From the cell containing the given text, extract its center point as (x, y) coordinate. 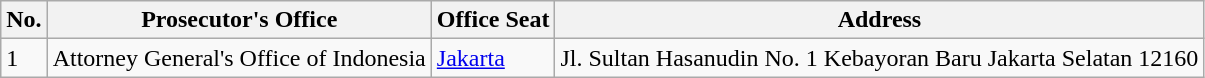
No. (24, 20)
Attorney General's Office of Indonesia (239, 58)
Office Seat (493, 20)
Prosecutor's Office (239, 20)
Jakarta (493, 58)
1 (24, 58)
Jl. Sultan Hasanudin No. 1 Kebayoran Baru Jakarta Selatan 12160 (880, 58)
Address (880, 20)
